Provide the (X, Y) coordinate of the cell's center where the given text is located.  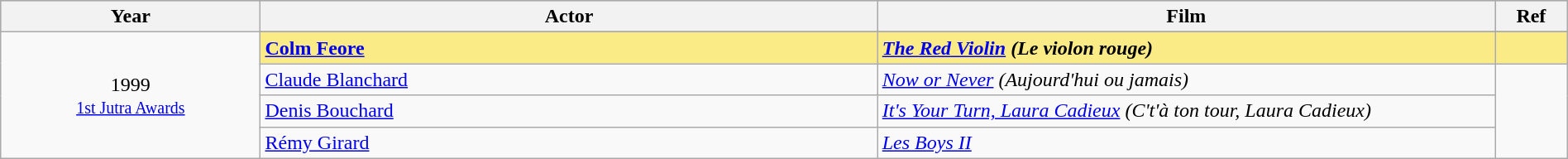
Les Boys II (1186, 142)
The Red Violin (Le violon rouge) (1186, 48)
1999 1st Jutra Awards (131, 95)
Claude Blanchard (569, 79)
Actor (569, 17)
Film (1186, 17)
Ref (1532, 17)
Rémy Girard (569, 142)
It's Your Turn, Laura Cadieux (C't'à ton tour, Laura Cadieux) (1186, 111)
Year (131, 17)
Denis Bouchard (569, 111)
Now or Never (Aujourd'hui ou jamais) (1186, 79)
Colm Feore (569, 48)
